Detect which cell encompasses the target text, then output its (x, y) center coordinate. 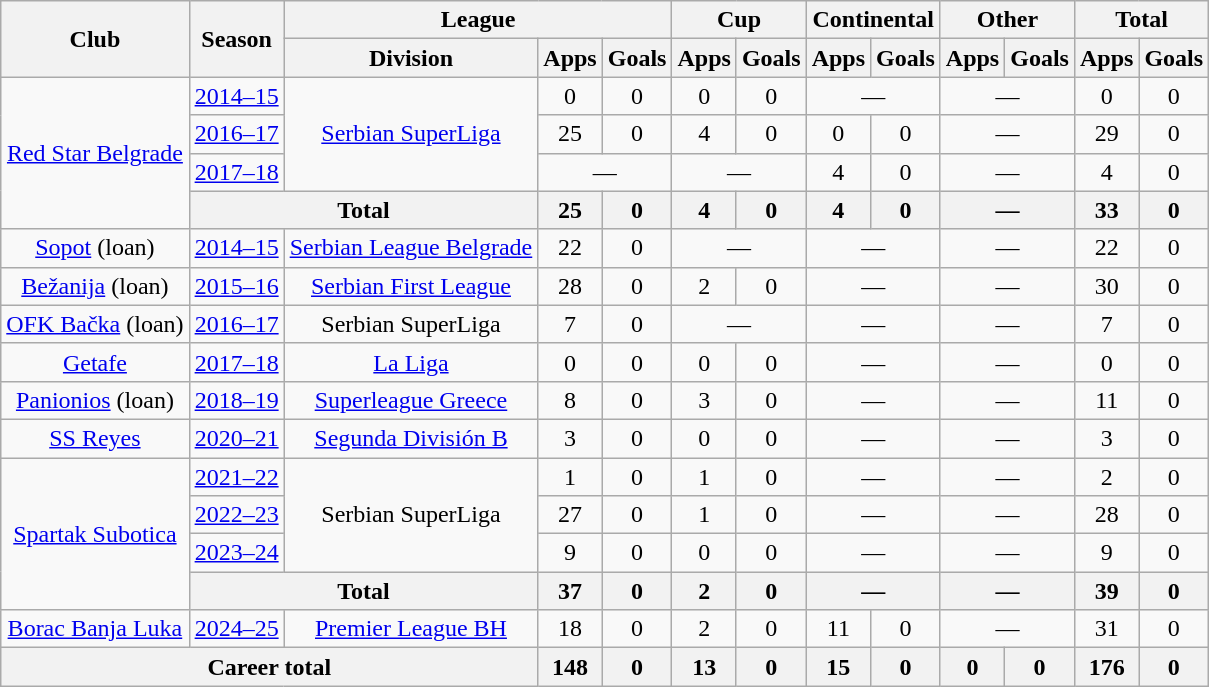
Serbian League Belgrade (411, 248)
31 (1106, 629)
La Liga (411, 362)
29 (1106, 134)
Career total (270, 667)
Segunda División B (411, 438)
Other (1007, 20)
15 (838, 667)
Superleague Greece (411, 400)
2021–22 (236, 477)
2015–16 (236, 286)
Bežanija (loan) (95, 286)
Sopot (loan) (95, 248)
2023–24 (236, 553)
Getafe (95, 362)
2022–23 (236, 515)
27 (570, 515)
Serbian First League (411, 286)
Season (236, 39)
League (478, 20)
148 (570, 667)
Premier League BH (411, 629)
Division (411, 58)
Panionios (loan) (95, 400)
37 (570, 591)
Red Star Belgrade (95, 153)
2024–25 (236, 629)
Borac Banja Luka (95, 629)
39 (1106, 591)
2018–19 (236, 400)
2020–21 (236, 438)
Cup (739, 20)
8 (570, 400)
18 (570, 629)
176 (1106, 667)
Spartak Subotica (95, 534)
OFK Bačka (loan) (95, 324)
Club (95, 39)
30 (1106, 286)
Continental (873, 20)
13 (704, 667)
SS Reyes (95, 438)
33 (1106, 210)
